For the text-containing cell, return its midpoint in [x, y] coordinate format. 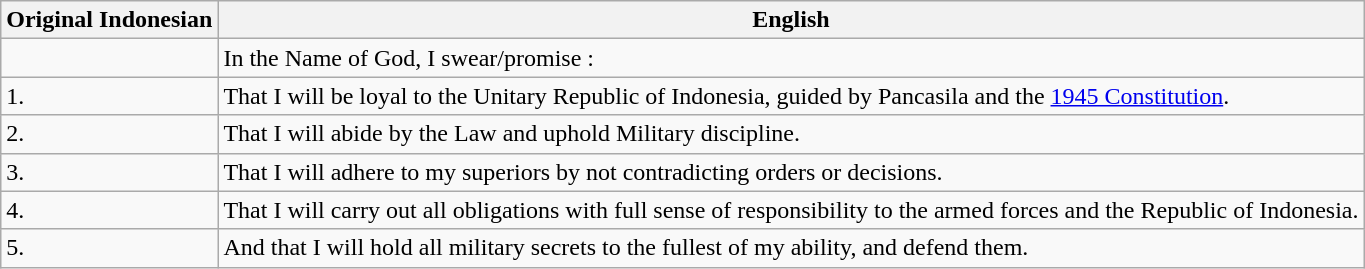
2. [110, 134]
4. [110, 210]
Original Indonesian [110, 20]
That I will carry out all obligations with full sense of responsibility to the armed forces and the Republic of Indonesia. [791, 210]
3. [110, 172]
That I will adhere to my superiors by not contradicting orders or decisions. [791, 172]
That I will abide by the Law and uphold Military discipline. [791, 134]
That I will be loyal to the Unitary Republic of Indonesia, guided by Pancasila and the 1945 Constitution. [791, 96]
In the Name of God, I swear/promise : [791, 58]
English [791, 20]
5. [110, 248]
And that I will hold all military secrets to the fullest of my ability, and defend them. [791, 248]
1. [110, 96]
